Extract the (x, y) coordinate from the center of the cell holding the provided text.  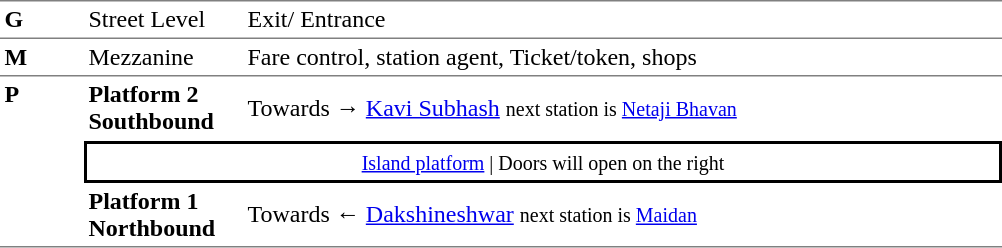
Towards → Kavi Subhash next station is Netaji Bhavan (622, 108)
Street Level (164, 20)
Towards ← Dakshineshwar next station is Maidan (622, 215)
Fare control, station agent, Ticket/token, shops (622, 58)
Mezzanine (164, 58)
Platform 2Southbound (164, 108)
Platform 1Northbound (164, 215)
G (42, 20)
Island platform | Doors will open on the right (543, 162)
M (42, 58)
Exit/ Entrance (622, 20)
P (42, 162)
